Pinpoint the cell where the given text exists, returning its (x, y) midpoint coordinate. 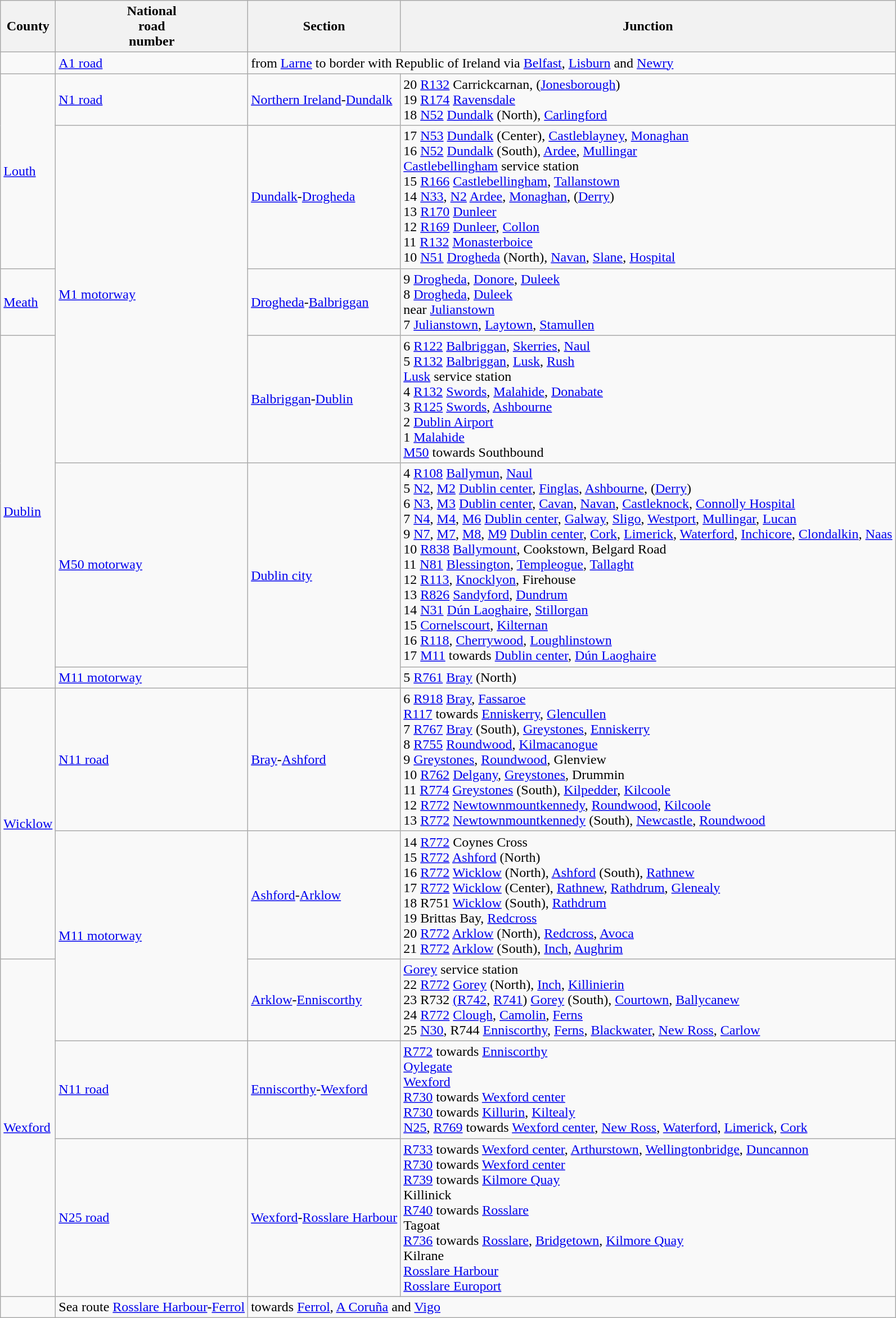
Meath (28, 302)
Nationalroadnumber (152, 26)
Enniscorthy-Wexford (324, 1089)
Dundalk-Drogheda (324, 197)
Junction (648, 26)
Wicklow (28, 824)
Wexford-Rosslare Harbour (324, 1217)
Dublin (28, 512)
M50 motorway (152, 565)
N1 road (152, 100)
from Larne to border with Republic of Ireland via Belfast, Lisburn and Newry (571, 63)
Bray-Ashford (324, 759)
N25 road (152, 1217)
Drogheda-Balbriggan (324, 302)
Wexford (28, 1127)
Section (324, 26)
towards Ferrol, A Coruña and Vigo (571, 1307)
Louth (28, 171)
Ashford-Arklow (324, 894)
County (28, 26)
20 R132 Carrickcarnan, (Jonesborough) 19 R174 Ravensdale 18 N52 Dundalk (North), Carlingford (648, 100)
M1 motorway (152, 294)
5 R761 Bray (North) (648, 677)
Sea route Rosslare Harbour-Ferrol (152, 1307)
Arklow-Enniscorthy (324, 1000)
9 Drogheda, Donore, Duleek 8 Drogheda, Duleek near Julianstown 7 Julianstown, Laytown, Stamullen (648, 302)
Balbriggan-Dublin (324, 399)
Dublin city (324, 575)
A1 road (152, 63)
Northern Ireland-Dundalk (324, 100)
